Return the (x, y) coordinate for the center point of the cell that contains the specified text.  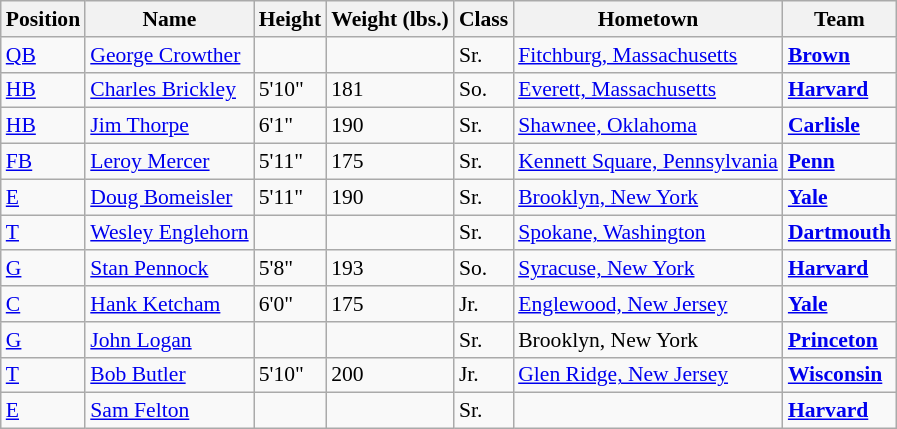
FB (43, 162)
Dartmouth (840, 233)
Englewood, New Jersey (648, 304)
6'0" (290, 304)
C (43, 304)
Doug Bomeisler (169, 197)
Glen Ridge, New Jersey (648, 375)
John Logan (169, 340)
Bob Butler (169, 375)
Stan Pennock (169, 269)
193 (390, 269)
Fitchburg, Massachusetts (648, 55)
Wesley Englehorn (169, 233)
Kennett Square, Pennsylvania (648, 162)
Everett, Massachusetts (648, 90)
200 (390, 375)
Charles Brickley (169, 90)
Team (840, 19)
Shawnee, Oklahoma (648, 126)
Penn (840, 162)
Brown (840, 55)
Weight (lbs.) (390, 19)
Hometown (648, 19)
Class (484, 19)
Leroy Mercer (169, 162)
Sam Felton (169, 411)
Hank Ketcham (169, 304)
181 (390, 90)
QB (43, 55)
5'8" (290, 269)
Spokane, Washington (648, 233)
Syracuse, New York (648, 269)
George Crowther (169, 55)
Princeton (840, 340)
Jim Thorpe (169, 126)
Position (43, 19)
Carlisle (840, 126)
6'1" (290, 126)
Name (169, 19)
Wisconsin (840, 375)
Height (290, 19)
